Identify which cell holds the provided text, then report its [x, y] central coordinate. 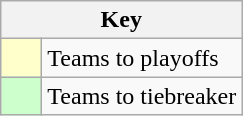
Teams to playoffs [142, 58]
Teams to tiebreaker [142, 96]
Key [122, 20]
